Provide the (x, y) coordinate of the cell's center where the given text is located.  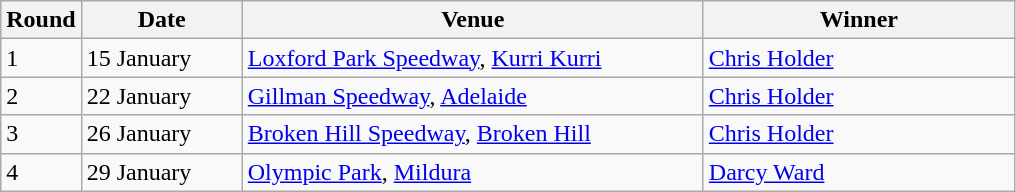
2 (41, 96)
Loxford Park Speedway, Kurri Kurri (472, 58)
4 (41, 172)
Olympic Park, Mildura (472, 172)
Darcy Ward (858, 172)
29 January (162, 172)
Date (162, 20)
15 January (162, 58)
Gillman Speedway, Adelaide (472, 96)
Venue (472, 20)
26 January (162, 134)
3 (41, 134)
Broken Hill Speedway, Broken Hill (472, 134)
Round (41, 20)
1 (41, 58)
Winner (858, 20)
22 January (162, 96)
